Detect which cell encompasses the target text, then output its [X, Y] center coordinate. 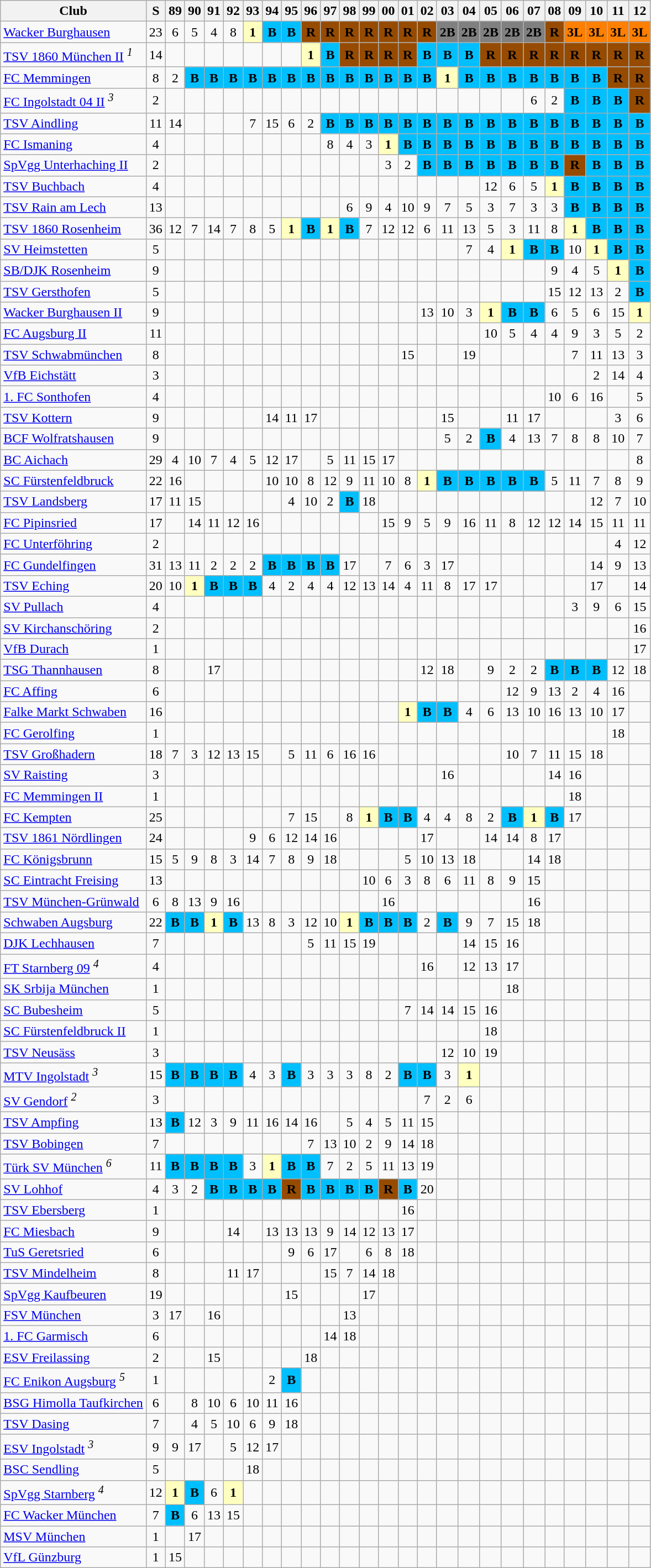
FC Ingolstadt 04 II 3 [73, 101]
31 [156, 565]
07 [534, 11]
1. FC Sonthofen [73, 397]
02 [427, 11]
SK Srbija München [73, 989]
VfL Günzburg [73, 1558]
TuS Geretsried [73, 1252]
Falke Markt Schwaben [73, 712]
Wacker Burghausen [73, 32]
FC Pipinsried [73, 523]
TSV Großhadern [73, 754]
BCF Wolfratshausen [73, 439]
FC Ismaning [73, 144]
TSV Gersthofen [73, 292]
SpVgg Starnberg 4 [73, 1493]
FC Gundelfingen [73, 565]
FC Gerolfing [73, 733]
TSV München-Grünwald [73, 901]
FC Augsburg II [73, 334]
89 [175, 11]
Wacker Burghausen II [73, 313]
90 [195, 11]
TSV Neusäss [73, 1052]
TSV Ebersberg [73, 1210]
SV Kirchanschöring [73, 628]
93 [253, 11]
FC Affing [73, 691]
SV Heimstetten [73, 249]
TSV Mindelheim [73, 1273]
TSV Rain am Lech [73, 207]
FC Miesbach [73, 1231]
98 [349, 11]
TSV 1860 Rosenheim [73, 228]
SC Fürstenfeldbruck [73, 481]
BSG Himolla Taufkirchen [73, 1403]
95 [292, 11]
SC Fürstenfeldbruck II [73, 1031]
Türk SV München 6 [73, 1167]
36 [156, 228]
SpVgg Unterhaching II [73, 165]
TSV Bobingen [73, 1144]
09 [575, 11]
FC Kempten [73, 817]
FC Wacker München [73, 1516]
99 [369, 11]
SC Eintracht Freising [73, 880]
TSV Schwabmünchen [73, 355]
VfB Eichstätt [73, 376]
TSV Buchbach [73, 186]
91 [214, 11]
FSV München [73, 1316]
FT Starnberg 09 4 [73, 967]
05 [491, 11]
BC Aichach [73, 460]
1. FC Garmisch [73, 1337]
08 [555, 11]
00 [388, 11]
23 [156, 32]
MTV Ingolstadt 3 [73, 1075]
S [156, 11]
ESV Freilassing [73, 1357]
TSV Landsberg [73, 502]
TSG Thannhausen [73, 670]
TSV Dasing [73, 1424]
25 [156, 817]
96 [311, 11]
97 [330, 11]
BSC Sendling [73, 1470]
FC Memmingen II [73, 796]
92 [233, 11]
FC Memmingen [73, 77]
SB/DJK Rosenheim [73, 270]
SpVgg Kaufbeuren [73, 1294]
Schwaben Augsburg [73, 922]
04 [469, 11]
01 [408, 11]
VfB Durach [73, 649]
SC Bubesheim [73, 1010]
SV Lohhof [73, 1189]
29 [156, 460]
TSV Eching [73, 586]
TSV Aindling [73, 123]
SV Raisting [73, 775]
TSV Kottern [73, 418]
06 [512, 11]
94 [272, 11]
FC Enikon Augsburg 5 [73, 1380]
TSV 1861 Nördlingen [73, 838]
ESV Ingolstadt 3 [73, 1446]
FC Unterföhring [73, 544]
TSV 1860 München II 1 [73, 55]
FC Königsbrunn [73, 859]
MSV München [73, 1537]
DJK Lechhausen [73, 943]
24 [156, 838]
TSV Ampfing [73, 1122]
SV Pullach [73, 607]
Club [73, 11]
03 [448, 11]
SV Gendorf 2 [73, 1099]
